Detect which cell encompasses the target text, then output its [x, y] center coordinate. 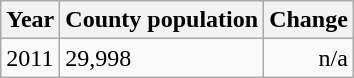
County population [162, 20]
29,998 [162, 58]
2011 [30, 58]
n/a [309, 58]
Year [30, 20]
Change [309, 20]
